Identify which cell holds the provided text, then report its [x, y] central coordinate. 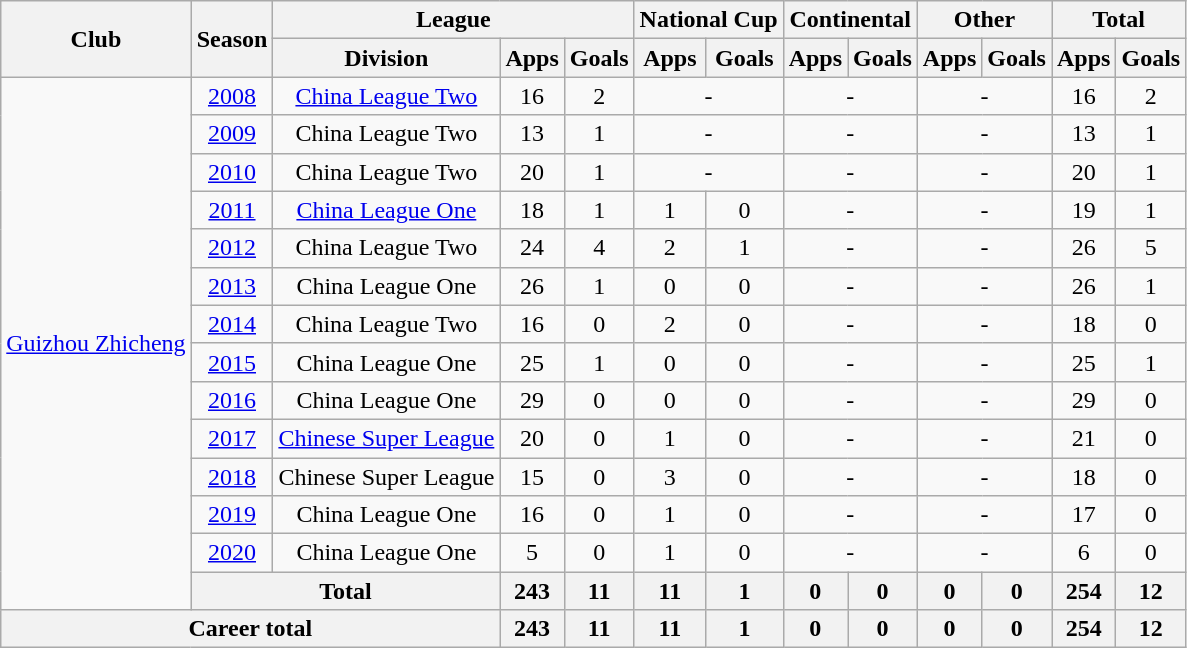
2009 [232, 134]
Guizhou Zhicheng [96, 344]
2014 [232, 324]
Career total [250, 629]
Continental [850, 20]
19 [1084, 210]
Season [232, 39]
League [454, 20]
2010 [232, 172]
4 [599, 248]
Other [984, 20]
2008 [232, 96]
2017 [232, 438]
Division [386, 58]
2013 [232, 286]
6 [1084, 553]
2020 [232, 553]
3 [670, 477]
2016 [232, 400]
15 [532, 477]
2012 [232, 248]
2015 [232, 362]
National Cup [708, 20]
2018 [232, 477]
17 [1084, 515]
21 [1084, 438]
Club [96, 39]
24 [532, 248]
2019 [232, 515]
2011 [232, 210]
